Search for the cell housing the specified text and yield its [X, Y] center coordinate. 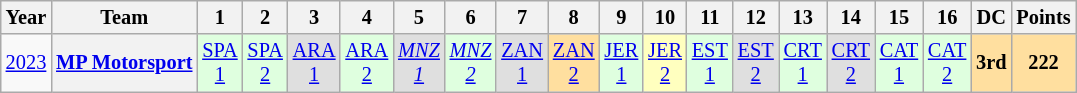
4 [366, 17]
CAT1 [899, 63]
15 [899, 17]
CRT1 [803, 63]
ZAN2 [574, 63]
2 [266, 17]
222 [1043, 63]
SPA2 [266, 63]
JER2 [665, 63]
Points [1043, 17]
12 [756, 17]
3 [314, 17]
MNZ2 [471, 63]
2023 [26, 63]
11 [710, 17]
DC [991, 17]
CRT2 [851, 63]
Year [26, 17]
ARA1 [314, 63]
CAT2 [947, 63]
EST1 [710, 63]
MP Motorsport [124, 63]
10 [665, 17]
EST2 [756, 63]
13 [803, 17]
1 [220, 17]
5 [419, 17]
7 [522, 17]
9 [622, 17]
8 [574, 17]
16 [947, 17]
ZAN1 [522, 63]
6 [471, 17]
MNZ1 [419, 63]
3rd [991, 63]
JER1 [622, 63]
Team [124, 17]
ARA2 [366, 63]
SPA1 [220, 63]
14 [851, 17]
